Identify which cell holds the provided text, then report its (x, y) central coordinate. 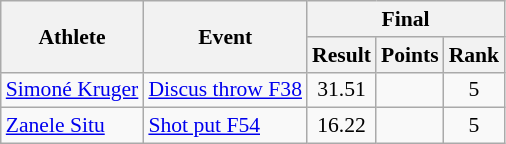
Event (225, 36)
Simoné Kruger (72, 90)
Points (410, 55)
Final (406, 19)
Discus throw F38 (225, 90)
Rank (474, 55)
31.51 (342, 90)
16.22 (342, 126)
Result (342, 55)
Shot put F54 (225, 126)
Athlete (72, 36)
Zanele Situ (72, 126)
